Pinpoint the cell where the given text exists, returning its (x, y) midpoint coordinate. 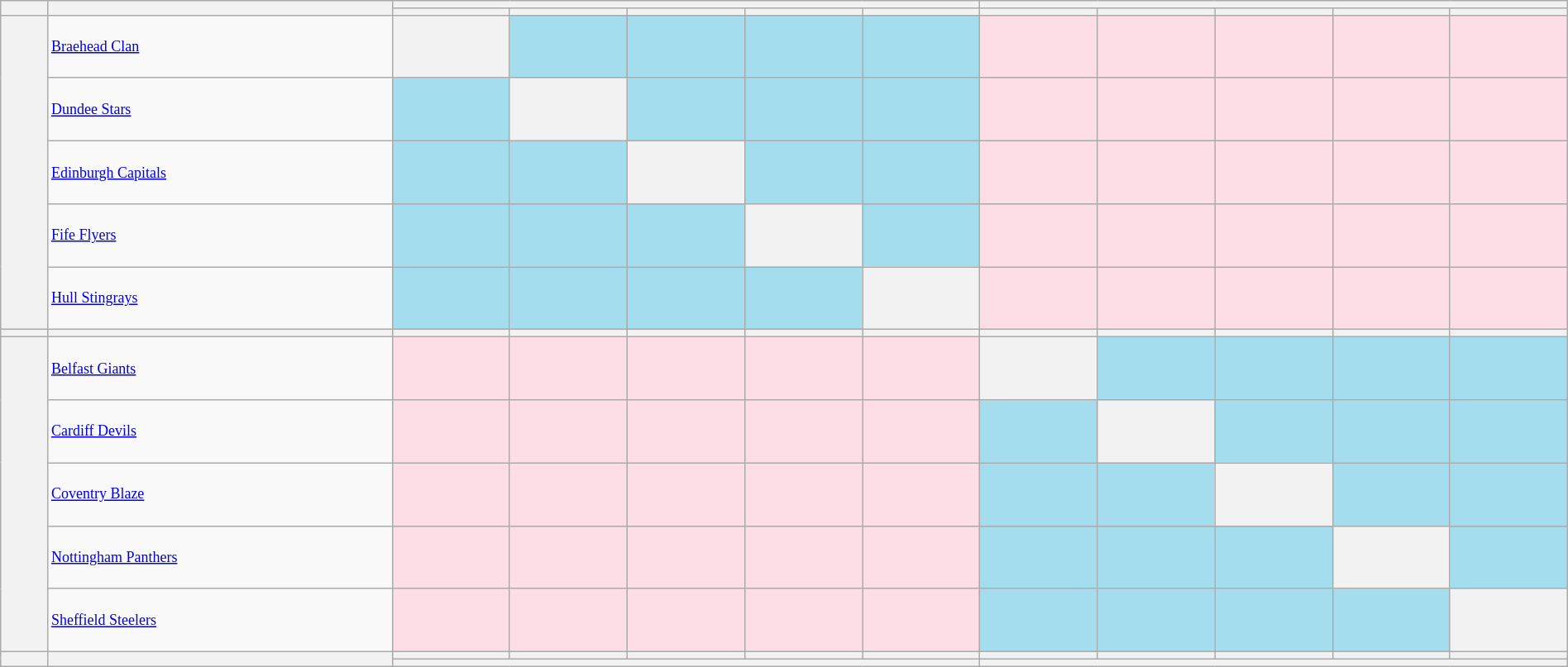
Fife Flyers (220, 236)
Nottingham Panthers (220, 557)
Coventry Blaze (220, 494)
Sheffield Steelers (220, 620)
Braehead Clan (220, 46)
Belfast Giants (220, 369)
Edinburgh Capitals (220, 172)
Dundee Stars (220, 109)
Cardiff Devils (220, 431)
Hull Stingrays (220, 298)
